Output the [x, y] coordinate of the center of the cell containing the given text.  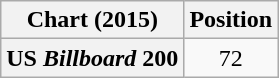
Position [231, 20]
72 [231, 58]
Chart (2015) [92, 20]
US Billboard 200 [92, 58]
